Provide the (X, Y) coordinate of the cell's center where the given text is located.  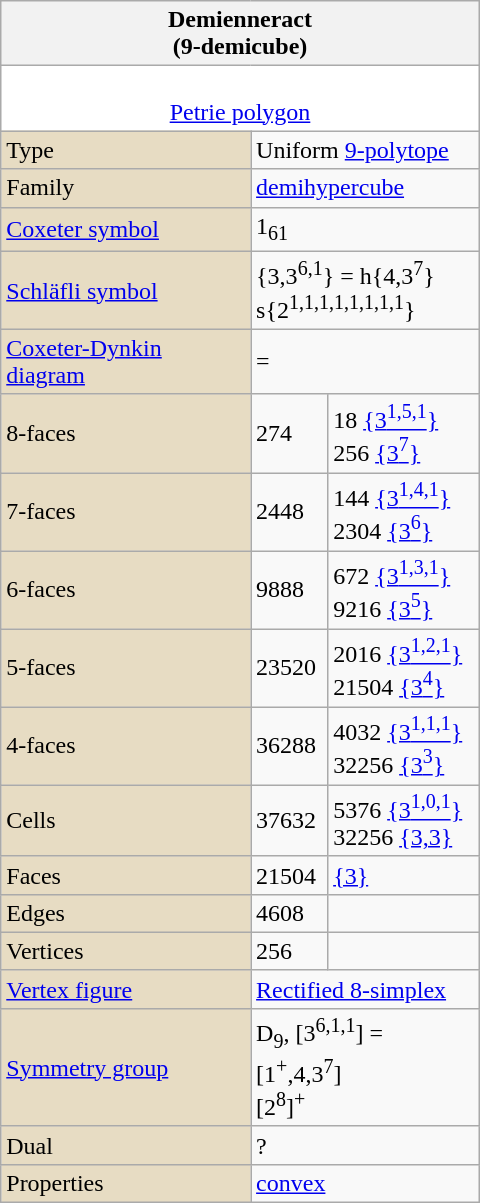
274 (290, 433)
Dual (126, 1145)
672 {31,3,1} 9216 {35} (404, 590)
8-faces (126, 433)
Properties (126, 1183)
5376 {31,0,1} 32256 {3,3} (404, 821)
? (366, 1145)
Coxeter symbol (126, 229)
Faces (126, 875)
Vertex figure (126, 989)
Schläfli symbol (126, 290)
23520 (290, 668)
Demienneract(9-demicube) (240, 34)
2448 (290, 511)
{3} (404, 875)
Symmetry group (126, 1067)
demihypercube (366, 188)
Coxeter-Dynkin diagram (126, 362)
5-faces (126, 668)
18 {31,5,1} 256 {37} (404, 433)
256 (290, 951)
Edges (126, 913)
7-faces (126, 511)
9888 (290, 590)
Rectified 8-simplex (366, 989)
144 {31,4,1} 2304 {36} (404, 511)
4032 {31,1,1} 32256 {33} (404, 746)
{3,36,1} = h{4,37}s{21,1,1,1,1,1,1,1} (366, 290)
= (366, 362)
Type (126, 150)
21504 (290, 875)
37632 (290, 821)
Vertices (126, 951)
Uniform 9-polytope (366, 150)
4-faces (126, 746)
D9, [36,1,1] = [1+,4,37][28]+ (366, 1067)
36288 (290, 746)
Cells (126, 821)
161 (366, 229)
2016 {31,2,1} 21504 {34} (404, 668)
convex (366, 1183)
Family (126, 188)
6-faces (126, 590)
Petrie polygon (240, 98)
4608 (290, 913)
